Extract the [x, y] coordinate from the center of the cell holding the provided text.  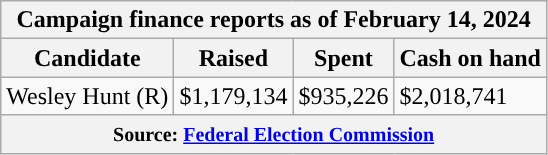
$1,179,134 [234, 96]
Campaign finance reports as of February 14, 2024 [274, 20]
$935,226 [344, 96]
Source: Federal Election Commission [274, 134]
$2,018,741 [470, 96]
Raised [234, 58]
Candidate [88, 58]
Cash on hand [470, 58]
Wesley Hunt (R) [88, 96]
Spent [344, 58]
